Scan for the cell matching the given text and deliver its (x, y) coordinate at center. 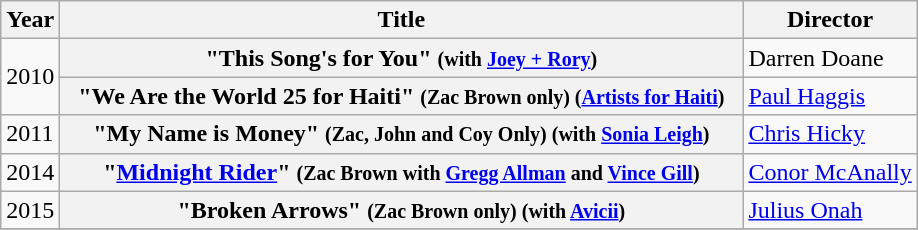
"My Name is Money" (Zac, John and Coy Only) (with Sonia Leigh) (402, 134)
"Broken Arrows" (Zac Brown only) (with Avicii) (402, 210)
"This Song's for You" (with Joey + Rory) (402, 58)
"We Are the World 25 for Haiti" (Zac Brown only) (Artists for Haiti) (402, 96)
Year (30, 20)
2010 (30, 77)
Title (402, 20)
Julius Onah (830, 210)
Conor McAnally (830, 172)
Director (830, 20)
"Midnight Rider" (Zac Brown with Gregg Allman and Vince Gill) (402, 172)
2015 (30, 210)
Darren Doane (830, 58)
2014 (30, 172)
2011 (30, 134)
Paul Haggis (830, 96)
Chris Hicky (830, 134)
